Find where the given text appears and provide that cell's center as (x, y) coordinate. 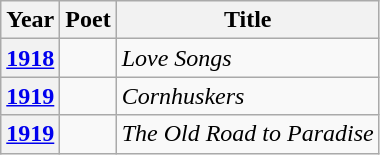
Title (248, 20)
Poet (88, 20)
Cornhuskers (248, 96)
Year (30, 20)
The Old Road to Paradise (248, 134)
1918 (30, 58)
Love Songs (248, 58)
